Provide the [x, y] coordinate of the cell's center where the given text is located.  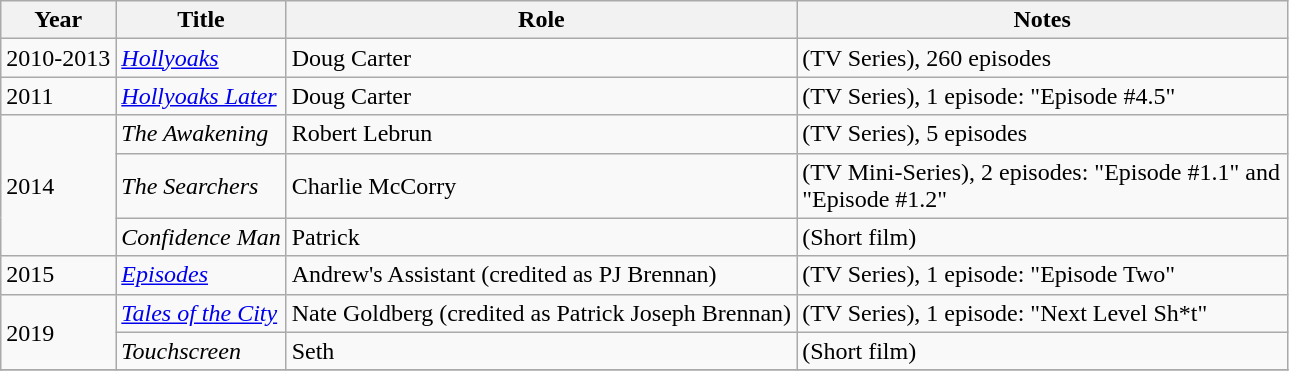
(TV Series), 260 episodes [1042, 58]
Nate Goldberg (credited as Patrick Joseph Brennan) [541, 313]
Touchscreen [201, 351]
Tales of the City [201, 313]
(TV Mini-Series), 2 episodes: "Episode #1.1" and "Episode #1.2" [1042, 186]
Robert Lebrun [541, 134]
(TV Series), 5 episodes [1042, 134]
The Awakening [201, 134]
Patrick [541, 237]
(TV Series), 1 episode: "Episode Two" [1042, 275]
Charlie McCorry [541, 186]
(TV Series), 1 episode: "Episode #4.5" [1042, 96]
2010-2013 [58, 58]
Title [201, 20]
Role [541, 20]
2011 [58, 96]
Notes [1042, 20]
2019 [58, 332]
2014 [58, 186]
Hollyoaks [201, 58]
Confidence Man [201, 237]
Episodes [201, 275]
Andrew's Assistant (credited as PJ Brennan) [541, 275]
Seth [541, 351]
(TV Series), 1 episode: "Next Level Sh*t" [1042, 313]
2015 [58, 275]
The Searchers [201, 186]
Hollyoaks Later [201, 96]
Year [58, 20]
